Identify which cell holds the provided text, then report its [x, y] central coordinate. 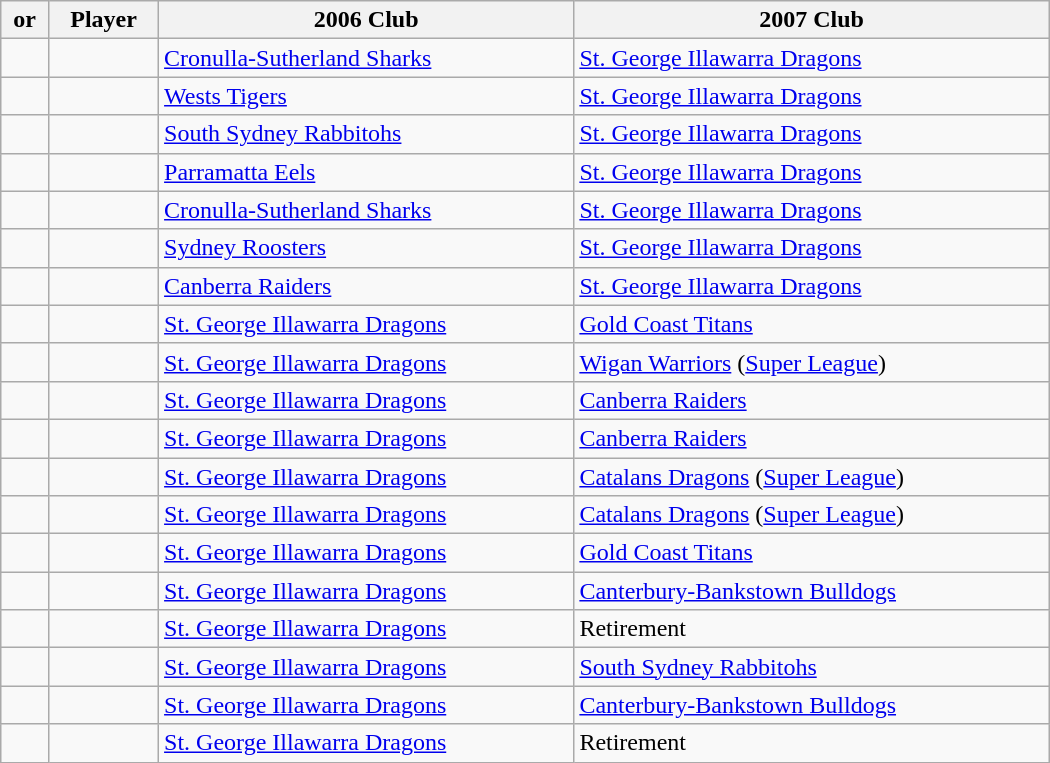
2007 Club [812, 20]
Player [104, 20]
Wests Tigers [366, 96]
Sydney Roosters [366, 248]
Parramatta Eels [366, 172]
2006 Club [366, 20]
Wigan Warriors (Super League) [812, 362]
or [25, 20]
